Identify which cell holds the provided text, then report its (x, y) central coordinate. 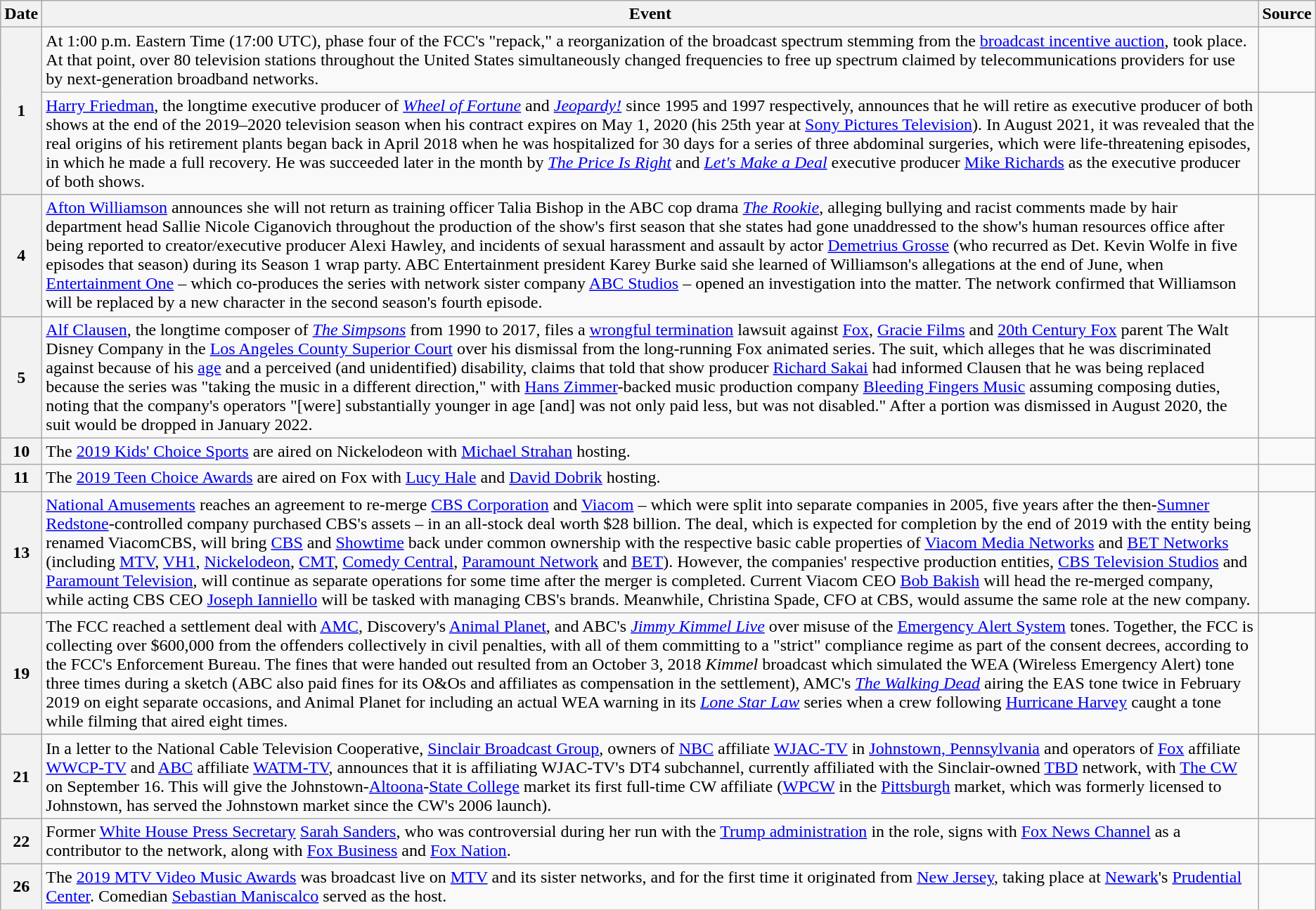
The 2019 Teen Choice Awards are aired on Fox with Lucy Hale and David Dobrik hosting. (650, 478)
13 (21, 552)
5 (21, 377)
11 (21, 478)
Source (1286, 14)
Event (650, 14)
21 (21, 776)
4 (21, 256)
1 (21, 111)
19 (21, 673)
Date (21, 14)
26 (21, 887)
22 (21, 840)
The 2019 Kids' Choice Sports are aired on Nickelodeon with Michael Strahan hosting. (650, 451)
10 (21, 451)
